Pinpoint the cell where the given text exists, returning its [X, Y] midpoint coordinate. 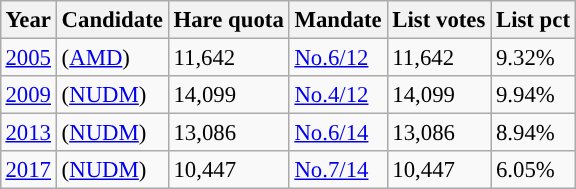
9.94% [534, 95]
2009 [28, 95]
6.05% [534, 170]
2017 [28, 170]
Year [28, 20]
No.6/12 [338, 57]
8.94% [534, 133]
9.32% [534, 57]
List pct [534, 20]
No.6/14 [338, 133]
Candidate [112, 20]
Hare quota [228, 20]
List votes [439, 20]
No.4/12 [338, 95]
2013 [28, 133]
Mandate [338, 20]
(AMD) [112, 57]
No.7/14 [338, 170]
2005 [28, 57]
